Pinpoint the cell where the given text exists, returning its [x, y] midpoint coordinate. 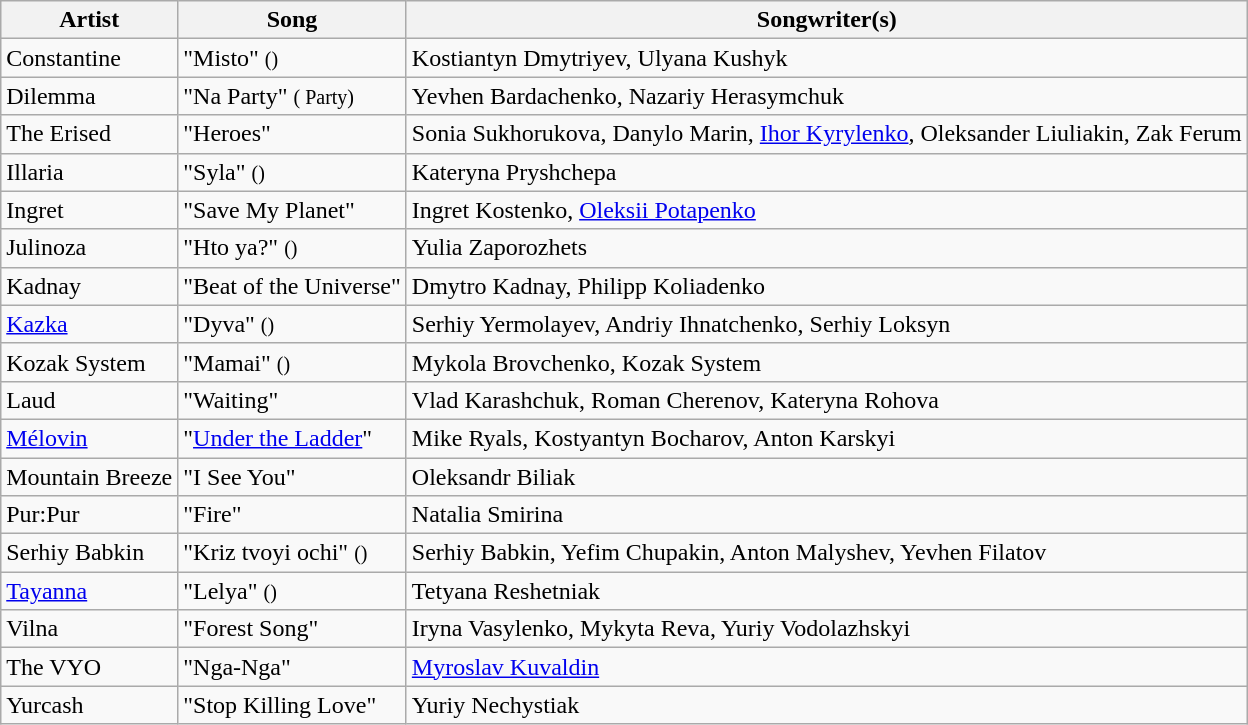
Dmytro Kadnay, Philipp Koliadenko [826, 286]
Song [292, 20]
"Beat of the Universe" [292, 286]
"Fire" [292, 515]
Sonia Sukhorukova, Danylo Marin, Ihor Kyrylenko, Oleksander Liuliakin, Zak Ferum [826, 134]
Mountain Breeze [90, 477]
Yevhen Bardachenko, Nazariy Herasymchuk [826, 96]
Vilna [90, 629]
Serhiy Babkin, Yefim Chupakin, Anton Malyshev, Yevhen Filatov [826, 553]
Constantine [90, 58]
"Nga-Nga" [292, 667]
Kostiantyn Dmytriyev, Ulyana Kushyk [826, 58]
"Save My Planet" [292, 210]
Illaria [90, 172]
Tayanna [90, 591]
"Forest Song" [292, 629]
Natalia Smirina [826, 515]
Mykola Brovchenko, Kozak System [826, 362]
Kadnay [90, 286]
"Stop Killing Love" [292, 705]
Serhiy Babkin [90, 553]
Pur:Pur [90, 515]
Kozak System [90, 362]
Kazka [90, 324]
Iryna Vasylenko, Mykyta Reva, Yuriy Vodolazhskyi [826, 629]
The VYO [90, 667]
"Syla" () [292, 172]
Oleksandr Biliak [826, 477]
Serhiy Yermolayev, Andriy Ihnatchenko, Serhiy Loksyn [826, 324]
Artist [90, 20]
"Mamai" () [292, 362]
"Na Party" ( Party) [292, 96]
The Erised [90, 134]
Laud [90, 400]
Tetyana Reshetniak [826, 591]
Vlad Karashchuk, Roman Cherenov, Kateryna Rohova [826, 400]
Mélovin [90, 438]
"Kriz tvoyi ochi" () [292, 553]
Yulia Zaporozhets [826, 248]
Julinoza [90, 248]
Yurcash [90, 705]
"Lelya" () [292, 591]
Mike Ryals, Kostyantyn Bocharov, Anton Karskyi [826, 438]
Songwriter(s) [826, 20]
"I See You" [292, 477]
"Under the Ladder" [292, 438]
Ingret Kostenko, Oleksii Potapenko [826, 210]
"Heroes" [292, 134]
"Misto" () [292, 58]
Myroslav Kuvaldin [826, 667]
"Dyva" () [292, 324]
"Waiting" [292, 400]
Kateryna Pryshchepa [826, 172]
Ingret [90, 210]
Dilemma [90, 96]
"Hto ya?" () [292, 248]
Yuriy Nechystiak [826, 705]
